Extract the [x, y] coordinate from the center of the cell holding the provided text.  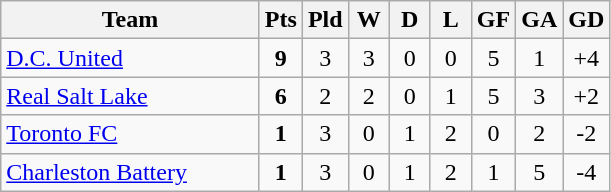
GF [493, 20]
GA [540, 20]
+4 [586, 58]
D.C. United [130, 58]
9 [280, 58]
Team [130, 20]
Charleston Battery [130, 172]
GD [586, 20]
L [450, 20]
-4 [586, 172]
Pld [325, 20]
-2 [586, 134]
Pts [280, 20]
Toronto FC [130, 134]
+2 [586, 96]
D [410, 20]
Real Salt Lake [130, 96]
W [368, 20]
6 [280, 96]
